Identify which cell holds the provided text, then report its (x, y) central coordinate. 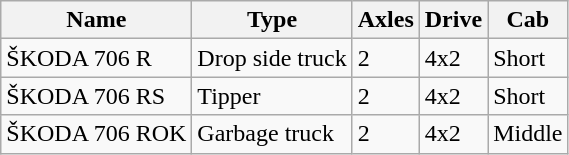
Cab (528, 20)
Drive (453, 20)
Garbage truck (272, 134)
Type (272, 20)
ŠKODA 706 RS (96, 96)
Middle (528, 134)
Drop side truck (272, 58)
Name (96, 20)
Tipper (272, 96)
ŠKODA 706 ROK (96, 134)
ŠKODA 706 R (96, 58)
Axles (386, 20)
